Detect which cell encompasses the target text, then output its [x, y] center coordinate. 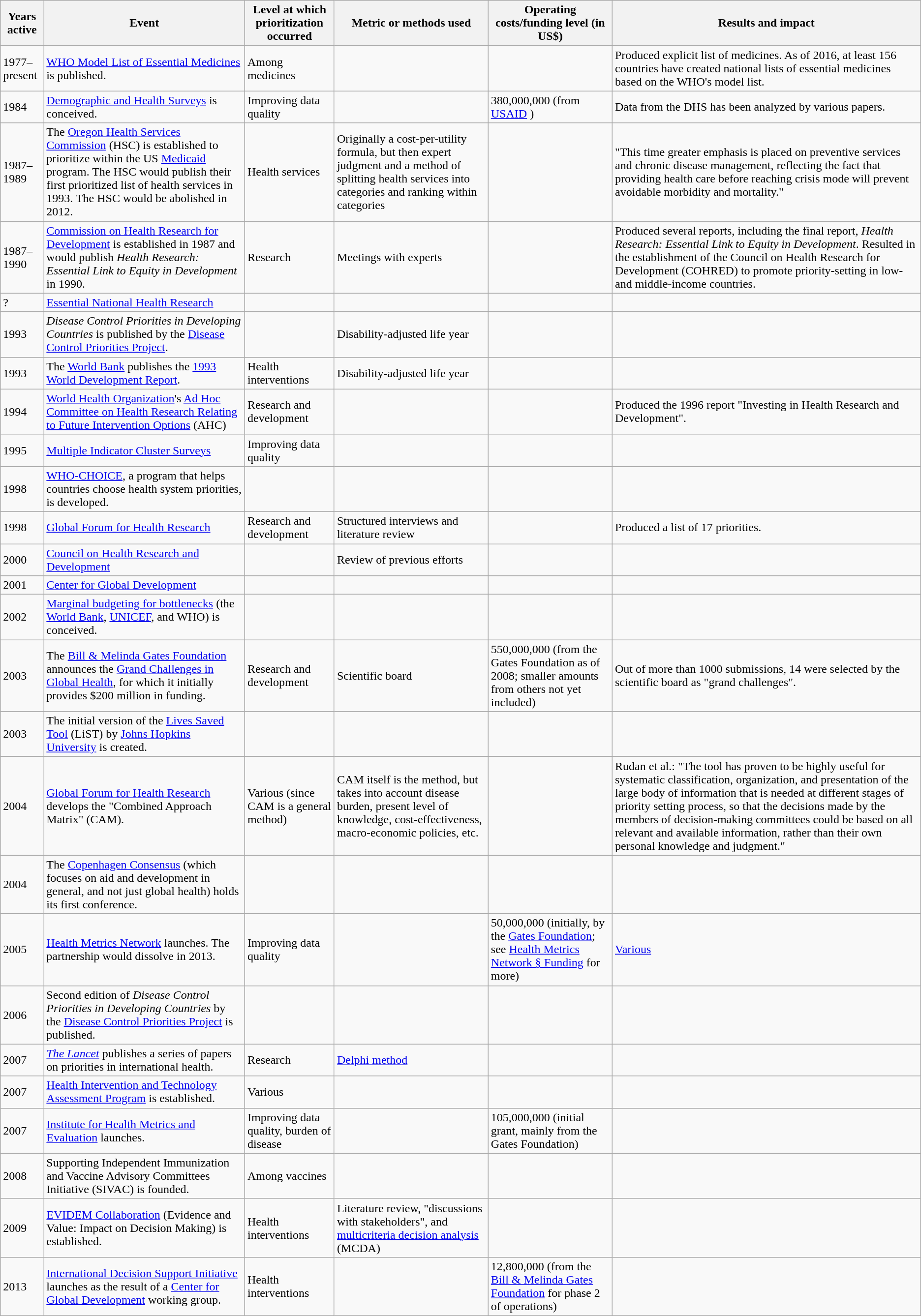
2000 [22, 560]
The initial version of the Lives Saved Tool (LiST) by Johns Hopkins University is created. [145, 734]
EVIDEM Collaboration (Evidence and Value: Impact on Decision Making) is established. [145, 1227]
Marginal budgeting for bottlenecks (the World Bank, UNICEF, and WHO) is conceived. [145, 617]
Second edition of Disease Control Priorities in Developing Countries by the Disease Control Priorities Project is published. [145, 1015]
WHO-CHOICE, a program that helps countries choose health system priorities, is developed. [145, 489]
Meetings with experts [411, 257]
2008 [22, 1176]
Health Metrics Network launches. The partnership would dissolve in 2013. [145, 950]
Institute for Health Metrics and Evaluation launches. [145, 1131]
Supporting Independent Immunization and Vaccine Advisory Committees Initiative (SIVAC) is founded. [145, 1176]
Event [145, 23]
Out of more than 1000 submissions, 14 were selected by the scientific board as "grand challenges". [767, 676]
Among medicines [289, 68]
WHO Model List of Essential Medicines is published. [145, 68]
Center for Global Development [145, 585]
? [22, 302]
The Copenhagen Consensus (which focuses on aid and development in general, and not just global health) holds its first conference. [145, 884]
The Lancet publishes a series of papers on priorities in international health. [145, 1060]
380,000,000 (from USAID ) [550, 107]
Produced a list of 17 priorities. [767, 527]
Scientific board [411, 676]
CAM itself is the method, but takes into account disease burden, present level of knowledge, cost-effectiveness, macro-economic policies, etc. [411, 806]
Demographic and Health Surveys is conceived. [145, 107]
Operating costs/funding level (in US$) [550, 23]
2002 [22, 617]
Results and impact [767, 23]
2005 [22, 950]
2001 [22, 585]
1987–1990 [22, 257]
105,000,000 (initial grant, mainly from the Gates Foundation) [550, 1131]
The Bill & Melinda Gates Foundation announces the Grand Challenges in Global Health, for which it initially provides $200 million in funding. [145, 676]
Produced the 1996 report "Investing in Health Research and Development". [767, 412]
550,000,000 (from the Gates Foundation as of 2008; smaller amounts from others not yet included) [550, 676]
Global Forum for Health Research develops the "Combined Approach Matrix" (CAM). [145, 806]
Various (since CAM is a general method) [289, 806]
Structured interviews and literature review [411, 527]
Delphi method [411, 1060]
Metric or methods used [411, 23]
International Decision Support Initiative launches as the result of a Center for Global Development working group. [145, 1286]
Improving data quality, burden of disease [289, 1131]
Disease Control Priorities in Developing Countries is published by the Disease Control Priorities Project. [145, 334]
Global Forum for Health Research [145, 527]
The World Bank publishes the 1993 World Development Report. [145, 373]
Review of previous efforts [411, 560]
Health Intervention and Technology Assessment Program is established. [145, 1092]
Among vaccines [289, 1176]
1984 [22, 107]
Literature review, "discussions with stakeholders", and multicriteria decision analysis (MCDA) [411, 1227]
50,000,000 (initially, by the Gates Foundation; see Health Metrics Network § Funding for more) [550, 950]
1977–present [22, 68]
Health services [289, 172]
World Health Organization's Ad Hoc Committee on Health Research Relating to Future Intervention Options (AHC) [145, 412]
1995 [22, 450]
Data from the DHS has been analyzed by various papers. [767, 107]
Level at which prioritization occurred [289, 23]
Council on Health Research and Development [145, 560]
Years active [22, 23]
12,800,000 (from the Bill & Melinda Gates Foundation for phase 2 of operations) [550, 1286]
Essential National Health Research [145, 302]
2009 [22, 1227]
1987–1989 [22, 172]
2006 [22, 1015]
1994 [22, 412]
Multiple Indicator Cluster Surveys [145, 450]
2013 [22, 1286]
